Detect which cell encompasses the target text, then output its [x, y] center coordinate. 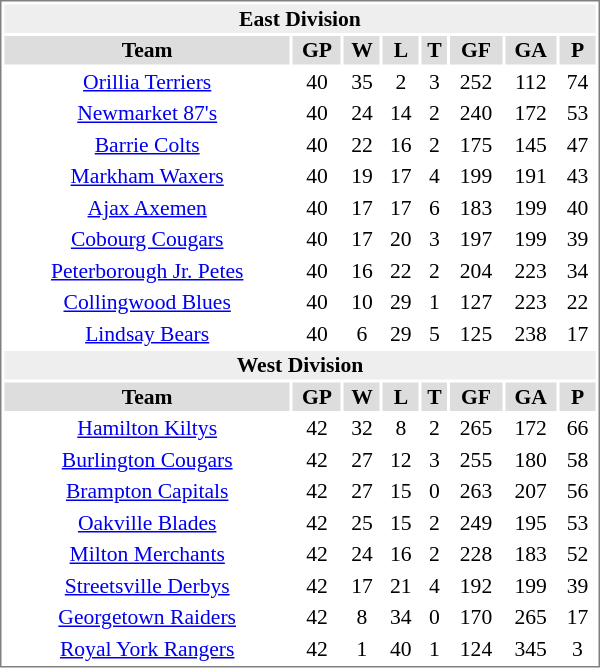
Barrie Colts [146, 144]
Cobourg Cougars [146, 239]
207 [531, 491]
20 [401, 239]
Hamilton Kiltys [146, 428]
145 [531, 144]
56 [578, 491]
52 [578, 554]
Collingwood Blues [146, 302]
19 [362, 176]
66 [578, 428]
124 [476, 648]
21 [401, 586]
Milton Merchants [146, 554]
255 [476, 460]
263 [476, 491]
112 [531, 82]
East Division [300, 18]
195 [531, 522]
25 [362, 522]
32 [362, 428]
252 [476, 82]
170 [476, 617]
204 [476, 270]
58 [578, 460]
Oakville Blades [146, 522]
125 [476, 334]
10 [362, 302]
197 [476, 239]
Orillia Terriers [146, 82]
35 [362, 82]
12 [401, 460]
Lindsay Bears [146, 334]
Peterborough Jr. Petes [146, 270]
5 [434, 334]
West Division [300, 365]
127 [476, 302]
14 [401, 113]
191 [531, 176]
43 [578, 176]
228 [476, 554]
47 [578, 144]
240 [476, 113]
Streetsville Derbys [146, 586]
Royal York Rangers [146, 648]
249 [476, 522]
Markham Waxers [146, 176]
Brampton Capitals [146, 491]
345 [531, 648]
Ajax Axemen [146, 208]
175 [476, 144]
192 [476, 586]
180 [531, 460]
Newmarket 87's [146, 113]
Burlington Cougars [146, 460]
238 [531, 334]
74 [578, 82]
Georgetown Raiders [146, 617]
